Detect which cell encompasses the target text, then output its (x, y) center coordinate. 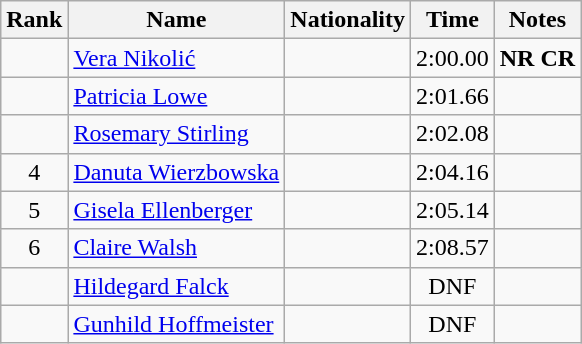
2:05.14 (453, 210)
2:08.57 (453, 248)
Gisela Ellenberger (176, 210)
Hildegard Falck (176, 286)
Rank (34, 20)
Nationality (348, 20)
Vera Nikolić (176, 58)
2:02.08 (453, 134)
4 (34, 172)
2:00.00 (453, 58)
2:01.66 (453, 96)
5 (34, 210)
Rosemary Stirling (176, 134)
Danuta Wierzbowska (176, 172)
Notes (537, 20)
Patricia Lowe (176, 96)
6 (34, 248)
Gunhild Hoffmeister (176, 324)
Claire Walsh (176, 248)
NR CR (537, 58)
2:04.16 (453, 172)
Name (176, 20)
Time (453, 20)
